Determine the [x, y] coordinate at the center of the cell enclosing the given text.  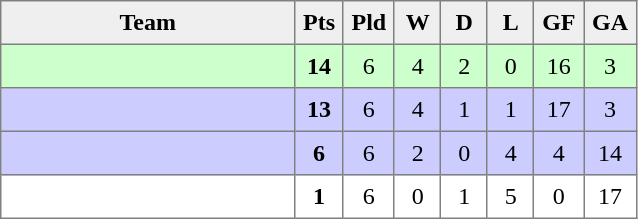
Pld [368, 23]
GF [559, 23]
L [510, 23]
16 [559, 66]
GA [610, 23]
Pts [319, 23]
5 [510, 197]
D [464, 23]
13 [319, 110]
Team [148, 23]
W [417, 23]
